Return (x, y) of the center of cell containing provided text 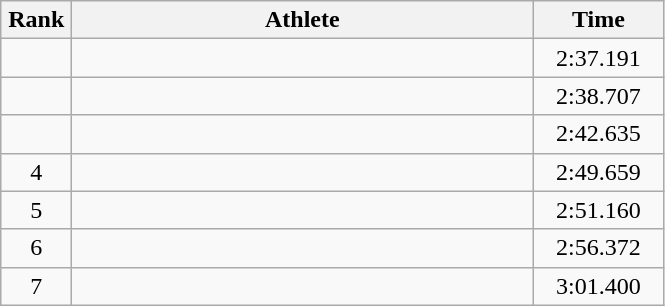
5 (36, 210)
4 (36, 172)
7 (36, 286)
3:01.400 (598, 286)
2:37.191 (598, 58)
2:49.659 (598, 172)
6 (36, 248)
Time (598, 20)
Athlete (302, 20)
2:42.635 (598, 134)
Rank (36, 20)
2:56.372 (598, 248)
2:38.707 (598, 96)
2:51.160 (598, 210)
